Return the [x, y] coordinate for the center point of the cell that contains the specified text.  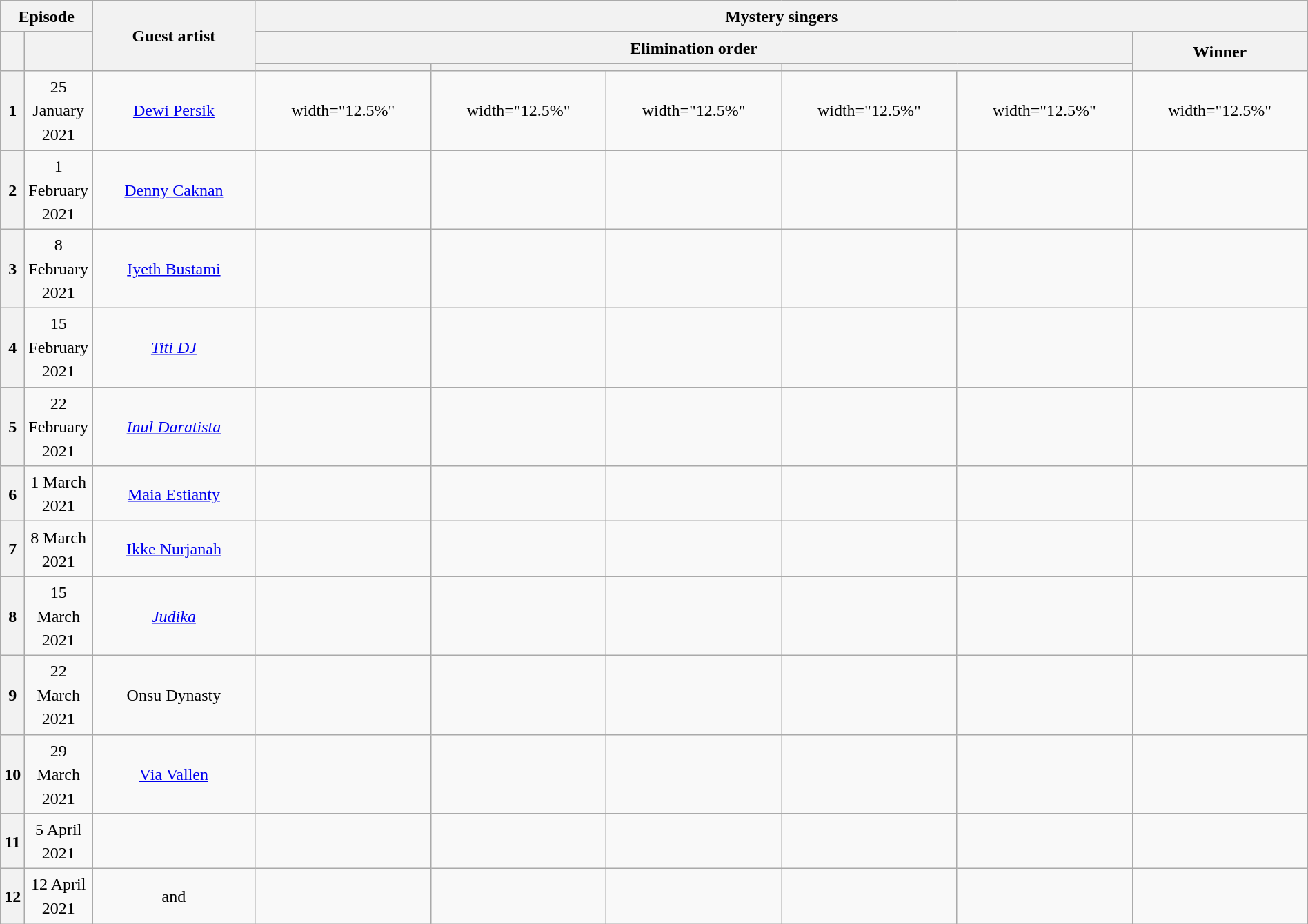
Titi DJ [174, 348]
2 [12, 190]
5 April 2021 [59, 841]
15 February 2021 [59, 348]
Iyeth Bustami [174, 269]
Inul Daratista [174, 426]
29 March 2021 [59, 774]
Denny Caknan [174, 190]
Mystery singers [781, 17]
6 [12, 494]
4 [12, 348]
8 March 2021 [59, 549]
15 March 2021 [59, 616]
12 April 2021 [59, 896]
Onsu Dynasty [174, 695]
22 February 2021 [59, 426]
Maia Estianty [174, 494]
10 [12, 774]
Ikke Nurjanah [174, 549]
11 [12, 841]
5 [12, 426]
Guest artist [174, 36]
8 [12, 616]
Elimination order [694, 48]
25 January 2021 [59, 110]
8 February 2021 [59, 269]
Dewi Persik [174, 110]
22 March 2021 [59, 695]
1 March 2021 [59, 494]
Episode [47, 17]
12 [12, 896]
and [174, 896]
3 [12, 269]
9 [12, 695]
1 [12, 110]
1 February 2021 [59, 190]
Judika [174, 616]
7 [12, 549]
Winner [1220, 51]
Via Vallen [174, 774]
